Return the [x, y] coordinate for the center point of the cell that contains the specified text.  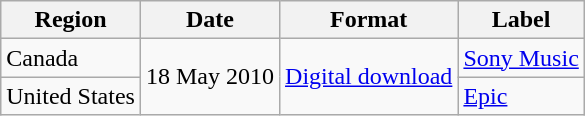
18 May 2010 [210, 77]
United States [71, 96]
Canada [71, 58]
Region [71, 20]
Label [521, 20]
Digital download [369, 77]
Format [369, 20]
Date [210, 20]
Epic [521, 96]
Sony Music [521, 58]
